Locate the cell with the specified text and output its [X, Y] center coordinate. 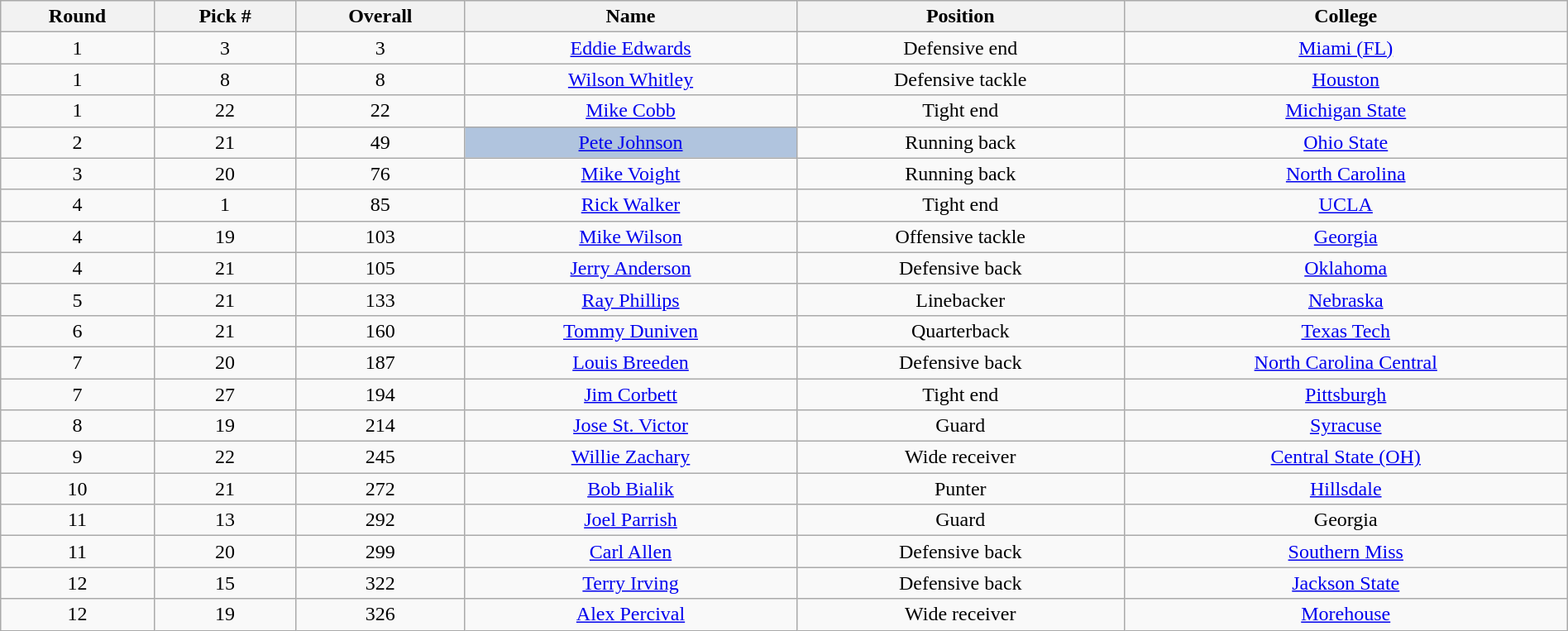
27 [225, 394]
Round [78, 17]
Texas Tech [1346, 331]
Terry Irving [630, 583]
Oklahoma [1346, 268]
Mike Voight [630, 174]
Southern Miss [1346, 552]
187 [380, 362]
Willie Zachary [630, 457]
Syracuse [1346, 426]
9 [78, 457]
194 [380, 394]
Jim Corbett [630, 394]
49 [380, 142]
Ohio State [1346, 142]
76 [380, 174]
Morehouse [1346, 614]
Defensive tackle [960, 79]
2 [78, 142]
292 [380, 520]
Tommy Duniven [630, 331]
Ray Phillips [630, 299]
Miami (FL) [1346, 48]
Jose St. Victor [630, 426]
322 [380, 583]
UCLA [1346, 205]
Defensive end [960, 48]
Pete Johnson [630, 142]
133 [380, 299]
Pittsburgh [1346, 394]
Houston [1346, 79]
Pick # [225, 17]
Central State (OH) [1346, 457]
Bob Bialik [630, 489]
Eddie Edwards [630, 48]
Louis Breeden [630, 362]
Linebacker [960, 299]
6 [78, 331]
Mike Cobb [630, 111]
Position [960, 17]
College [1346, 17]
85 [380, 205]
Punter [960, 489]
Hillsdale [1346, 489]
Joel Parrish [630, 520]
Wilson Whitley [630, 79]
13 [225, 520]
Michigan State [1346, 111]
245 [380, 457]
Jerry Anderson [630, 268]
Mike Wilson [630, 237]
5 [78, 299]
Alex Percival [630, 614]
214 [380, 426]
103 [380, 237]
105 [380, 268]
Nebraska [1346, 299]
Carl Allen [630, 552]
North Carolina [1346, 174]
North Carolina Central [1346, 362]
Name [630, 17]
10 [78, 489]
Rick Walker [630, 205]
Jackson State [1346, 583]
160 [380, 331]
272 [380, 489]
Overall [380, 17]
326 [380, 614]
15 [225, 583]
299 [380, 552]
Quarterback [960, 331]
Offensive tackle [960, 237]
